Extract the [X, Y] coordinate from the center of the cell holding the provided text.  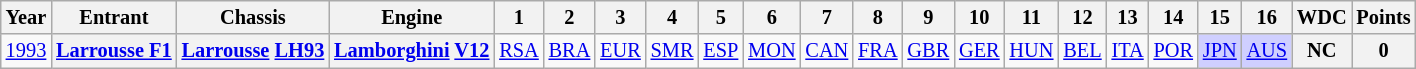
Larrousse F1 [114, 51]
13 [1128, 17]
14 [1174, 17]
BEL [1082, 51]
Larrousse LH93 [254, 51]
Lamborghini V12 [412, 51]
16 [1267, 17]
8 [878, 17]
12 [1082, 17]
EUR [620, 51]
10 [979, 17]
AUS [1267, 51]
BRA [570, 51]
15 [1220, 17]
Chassis [254, 17]
GBR [929, 51]
JPN [1220, 51]
5 [720, 17]
HUN [1032, 51]
WDC [1322, 17]
3 [620, 17]
Points [1384, 17]
1 [518, 17]
Year [26, 17]
ESP [720, 51]
7 [826, 17]
0 [1384, 51]
GER [979, 51]
1993 [26, 51]
MON [772, 51]
6 [772, 17]
SMR [672, 51]
POR [1174, 51]
2 [570, 17]
Entrant [114, 17]
9 [929, 17]
NC [1322, 51]
4 [672, 17]
ITA [1128, 51]
RSA [518, 51]
FRA [878, 51]
11 [1032, 17]
Engine [412, 17]
CAN [826, 51]
